Return the [x, y] coordinate for the center point of the cell that contains the specified text.  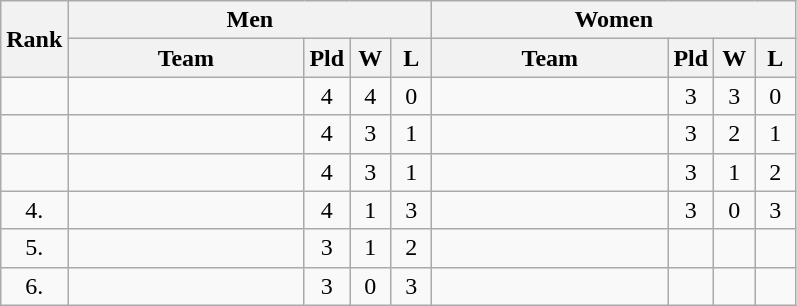
5. [34, 248]
Men [250, 20]
4. [34, 210]
Women [614, 20]
Rank [34, 39]
6. [34, 286]
